Find where the given text appears and provide that cell's center as [x, y] coordinate. 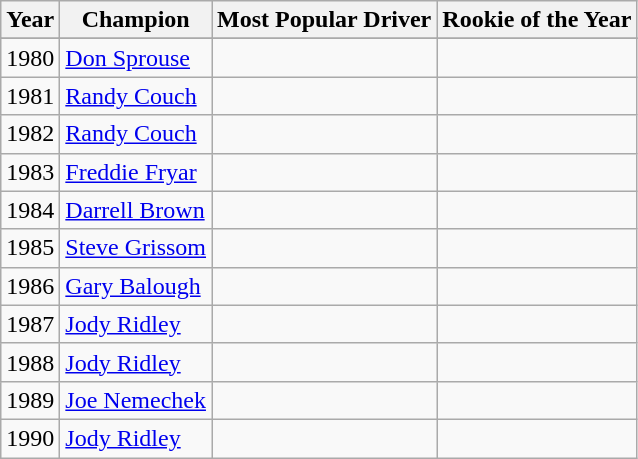
1984 [30, 210]
Most Popular Driver [324, 20]
Steve Grissom [136, 248]
1986 [30, 286]
1990 [30, 438]
Joe Nemechek [136, 400]
Rookie of the Year [537, 20]
1985 [30, 248]
Year [30, 20]
1981 [30, 96]
Darrell Brown [136, 210]
1988 [30, 362]
1987 [30, 324]
1980 [30, 58]
1982 [30, 134]
Gary Balough [136, 286]
Champion [136, 20]
Freddie Fryar [136, 172]
1989 [30, 400]
Don Sprouse [136, 58]
1983 [30, 172]
